Provide the [x, y] coordinate of the cell's center where the given text is located.  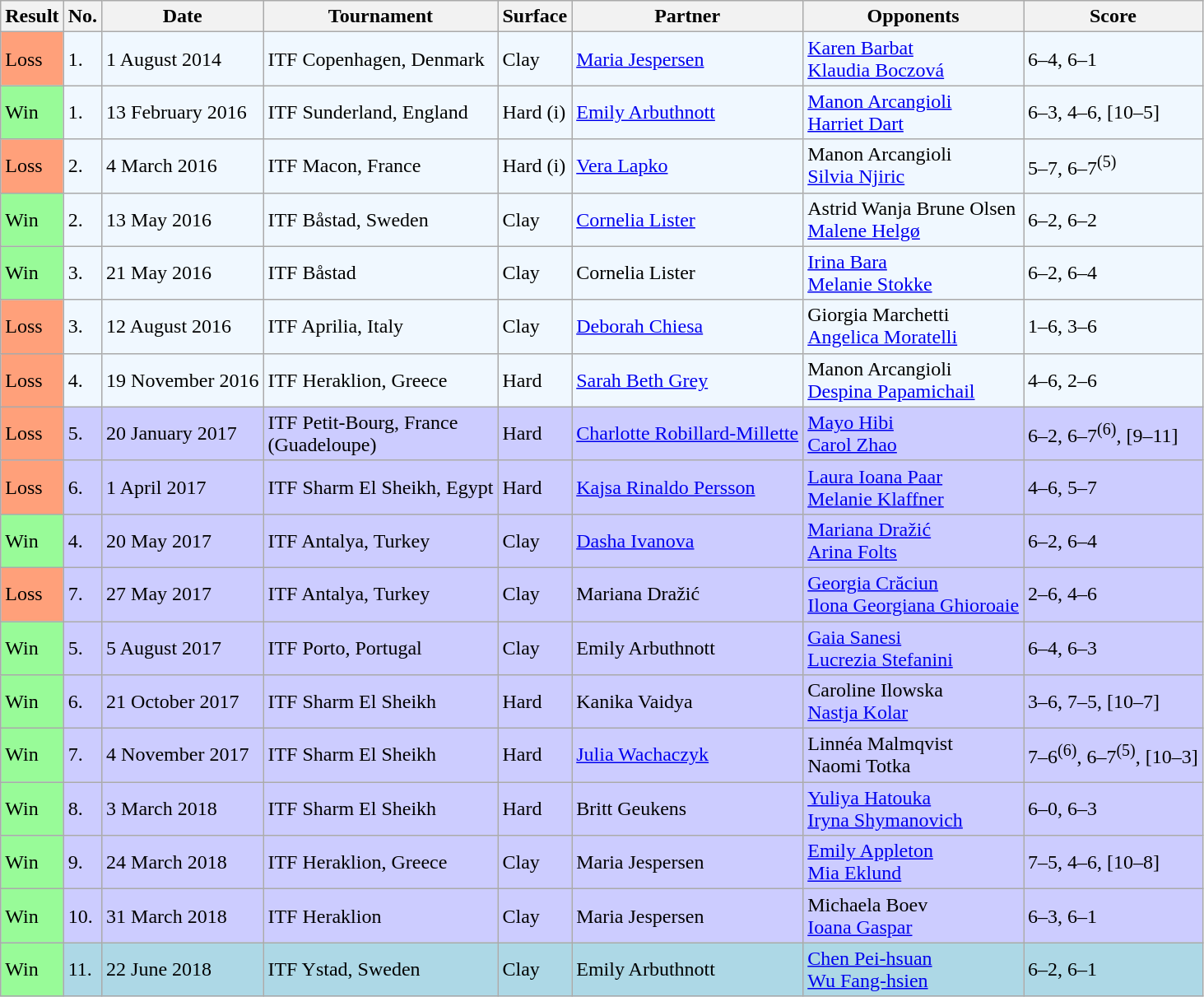
ITF Heraklion [380, 915]
19 November 2016 [183, 380]
1 April 2017 [183, 487]
Manon Arcangioli Silvia Njiric [913, 166]
Irina Bara Melanie Stokke [913, 273]
Charlotte Robillard-Millette [688, 433]
Emily Appleton Mia Eklund [913, 863]
7–5, 4–6, [10–8] [1113, 863]
No. [82, 16]
Kanika Vaidya [688, 701]
Gaia Sanesi Lucrezia Stefanini [913, 647]
Opponents [913, 16]
21 May 2016 [183, 273]
6–2, 6–2 [1113, 219]
1–6, 3–6 [1113, 326]
Britt Geukens [688, 808]
10. [82, 915]
Chen Pei-hsuan Wu Fang-hsien [913, 970]
Yuliya Hatouka Iryna Shymanovich [913, 808]
ITF Sharm El Sheikh, Egypt [380, 487]
4–6, 5–7 [1113, 487]
Julia Wachaczyk [688, 756]
22 June 2018 [183, 970]
11. [82, 970]
Astrid Wanja Brune Olsen Malene Helgø [913, 219]
Mariana Dražić Arina Folts [913, 540]
Caroline Ilowska Nastja Kolar [913, 701]
20 May 2017 [183, 540]
Score [1113, 16]
4–6, 2–6 [1113, 380]
Giorgia Marchetti Angelica Moratelli [913, 326]
ITF Porto, Portugal [380, 647]
6–3, 6–1 [1113, 915]
6–4, 6–3 [1113, 647]
Manon Arcangioli Harriet Dart [913, 112]
Surface [535, 16]
9. [82, 863]
2–6, 4–6 [1113, 594]
6–2, 6–1 [1113, 970]
1 August 2014 [183, 59]
13 February 2016 [183, 112]
Partner [688, 16]
Result [32, 16]
ITF Macon, France [380, 166]
Manon Arcangioli Despina Papamichail [913, 380]
Tournament [380, 16]
3 March 2018 [183, 808]
Mayo Hibi Carol Zhao [913, 433]
ITF Båstad [380, 273]
Michaela Boev Ioana Gaspar [913, 915]
Date [183, 16]
21 October 2017 [183, 701]
6–3, 4–6, [10–5] [1113, 112]
ITF Ystad, Sweden [380, 970]
3–6, 7–5, [10–7] [1113, 701]
Laura Ioana Paar Melanie Klaffner [913, 487]
6–2, 6–7(6), [9–11] [1113, 433]
Linnéa Malmqvist Naomi Totka [913, 756]
24 March 2018 [183, 863]
ITF Aprilia, Italy [380, 326]
5 August 2017 [183, 647]
13 May 2016 [183, 219]
20 January 2017 [183, 433]
6–0, 6–3 [1113, 808]
5–7, 6–7(5) [1113, 166]
Sarah Beth Grey [688, 380]
6–4, 6–1 [1113, 59]
4 March 2016 [183, 166]
Karen Barbat Klaudia Boczová [913, 59]
4 November 2017 [183, 756]
ITF Sunderland, England [380, 112]
Dasha Ivanova [688, 540]
31 March 2018 [183, 915]
Mariana Dražić [688, 594]
Vera Lapko [688, 166]
ITF Petit-Bourg, France (Guadeloupe) [380, 433]
27 May 2017 [183, 594]
8. [82, 808]
Georgia Crăciun Ilona Georgiana Ghioroaie [913, 594]
ITF Copenhagen, Denmark [380, 59]
12 August 2016 [183, 326]
ITF Båstad, Sweden [380, 219]
Deborah Chiesa [688, 326]
Kajsa Rinaldo Persson [688, 487]
7–6(6), 6–7(5), [10–3] [1113, 756]
